Pinpoint the cell where the given text exists, returning its [X, Y] midpoint coordinate. 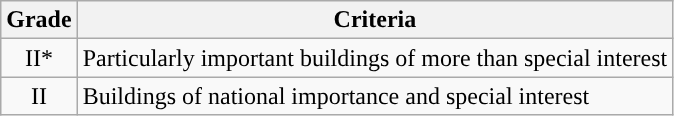
II [39, 96]
Buildings of national importance and special interest [375, 96]
Criteria [375, 20]
II* [39, 58]
Particularly important buildings of more than special interest [375, 58]
Grade [39, 20]
